Locate the cell with the specified text and output its (X, Y) center coordinate. 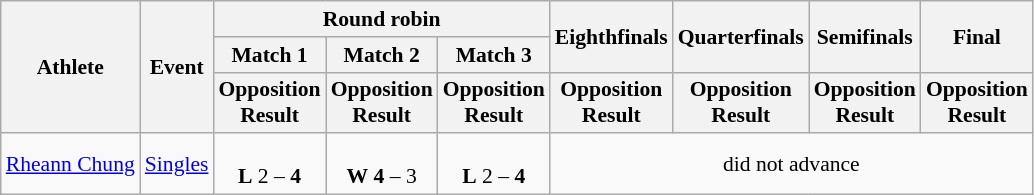
Quarterfinals (741, 36)
did not advance (792, 164)
Singles (177, 164)
Final (977, 36)
Event (177, 67)
Rheann Chung (70, 164)
Round robin (381, 19)
Eighthfinals (612, 36)
W 4 – 3 (382, 164)
Match 1 (269, 55)
Match 3 (494, 55)
Semifinals (865, 36)
Athlete (70, 67)
Match 2 (382, 55)
